Determine the [x, y] coordinate at the center of the cell enclosing the given text.  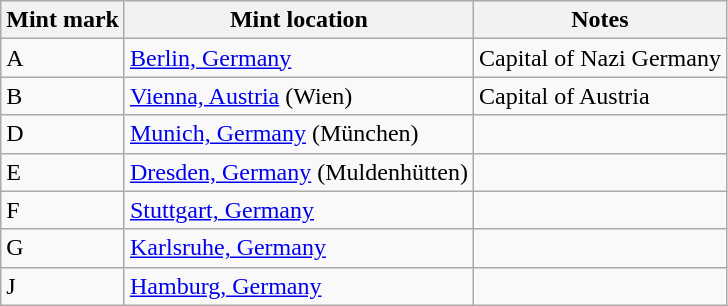
J [63, 286]
Stuttgart, Germany [298, 210]
Dresden, Germany (Muldenhütten) [298, 172]
G [63, 248]
Capital of Austria [600, 96]
E [63, 172]
Notes [600, 20]
Capital of Nazi Germany [600, 58]
Mint mark [63, 20]
Berlin, Germany [298, 58]
Karlsruhe, Germany [298, 248]
Vienna, Austria (Wien) [298, 96]
B [63, 96]
Mint location [298, 20]
A [63, 58]
D [63, 134]
Munich, Germany (München) [298, 134]
Hamburg, Germany [298, 286]
F [63, 210]
